Extract the (X, Y) coordinate from the center of the cell holding the provided text.  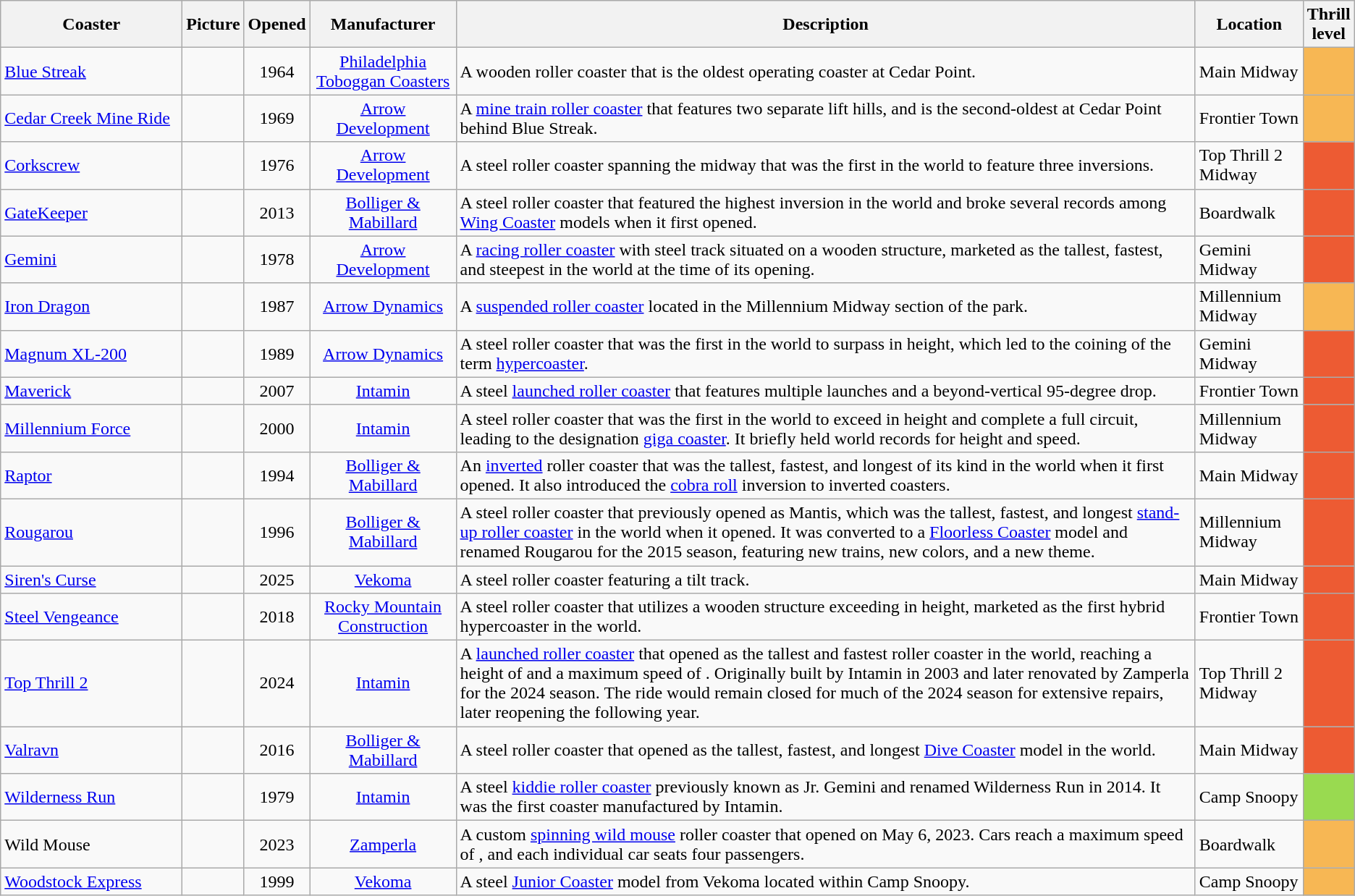
Valravn (91, 750)
A steel roller coaster that was the first in the world to surpass in height, which led to the coining of the term hypercoaster. (825, 353)
A steel roller coaster that featured the highest inversion in the world and broke several records among Wing Coaster models when it first opened. (825, 213)
Cedar Creek Mine Ride (91, 119)
2007 (277, 391)
1979 (277, 798)
1987 (277, 307)
Woodstock Express (91, 882)
Raptor (91, 475)
2025 (277, 580)
GateKeeper (91, 213)
2000 (277, 428)
2016 (277, 750)
Philadelphia Toboggan Coasters (383, 71)
Zamperla (383, 844)
A mine train roller coaster that features two separate lift hills, and is the second-oldest at Cedar Point behind Blue Streak. (825, 119)
Top Thrill 2 (91, 683)
Manufacturer (383, 25)
2013 (277, 213)
2023 (277, 844)
A steel roller coaster spanning the midway that was the first in the world to feature three inversions. (825, 165)
A suspended roller coaster located in the Millennium Midway section of the park. (825, 307)
Rocky Mountain Construction (383, 617)
A wooden roller coaster that is the oldest operating coaster at Cedar Point. (825, 71)
Iron Dragon (91, 307)
Maverick (91, 391)
Picture (213, 25)
A steel roller coaster that utilizes a wooden structure exceeding in height, marketed as the first hybrid hypercoaster in the world. (825, 617)
A steel roller coaster that opened as the tallest, fastest, and longest Dive Coaster model in the world. (825, 750)
Opened (277, 25)
1969 (277, 119)
Rougarou (91, 532)
Steel Vengeance (91, 617)
Gemini (91, 259)
Description (825, 25)
A steel launched roller coaster that features multiple launches and a beyond-vertical 95-degree drop. (825, 391)
2024 (277, 683)
Wild Mouse (91, 844)
1989 (277, 353)
A steel kiddie roller coaster previously known as Jr. Gemini and renamed Wilderness Run in 2014. It was the first coaster manufactured by Intamin. (825, 798)
Magnum XL-200 (91, 353)
Location (1249, 25)
1978 (277, 259)
Corkscrew (91, 165)
Siren's Curse (91, 580)
1994 (277, 475)
Wilderness Run (91, 798)
1996 (277, 532)
A steel Junior Coaster model from Vekoma located within Camp Snoopy. (825, 882)
1976 (277, 165)
1964 (277, 71)
Blue Streak (91, 71)
1999 (277, 882)
A steel roller coaster featuring a tilt track. (825, 580)
2018 (277, 617)
Thrilllevel (1329, 25)
Coaster (91, 25)
Millennium Force (91, 428)
